Return (X, Y) of the center of cell containing provided text 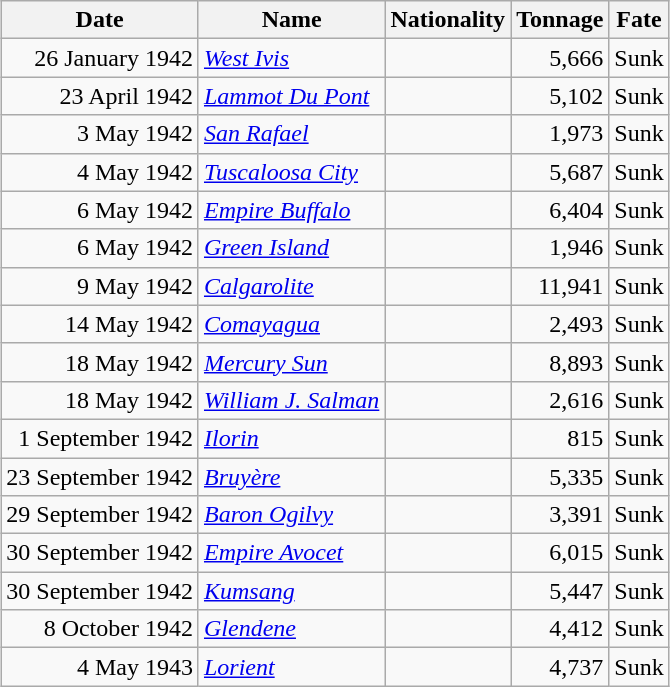
Kumsang (291, 591)
8 October 1942 (100, 629)
Date (100, 20)
Ilorin (291, 438)
4 May 1942 (100, 172)
Lammot Du Pont (291, 96)
3 May 1942 (100, 134)
8,893 (560, 362)
5,666 (560, 58)
2,616 (560, 400)
29 September 1942 (100, 515)
Tuscaloosa City (291, 172)
3,391 (560, 515)
4 May 1943 (100, 667)
Green Island (291, 248)
Calgarolite (291, 286)
4,737 (560, 667)
William J. Salman (291, 400)
Baron Ogilvy (291, 515)
Name (291, 20)
6,404 (560, 210)
5,687 (560, 172)
6,015 (560, 553)
Tonnage (560, 20)
815 (560, 438)
1,946 (560, 248)
Fate (639, 20)
Empire Buffalo (291, 210)
23 September 1942 (100, 477)
11,941 (560, 286)
5,447 (560, 591)
4,412 (560, 629)
Bruyère (291, 477)
Comayagua (291, 324)
14 May 1942 (100, 324)
5,335 (560, 477)
Nationality (448, 20)
1,973 (560, 134)
5,102 (560, 96)
Empire Avocet (291, 553)
9 May 1942 (100, 286)
26 January 1942 (100, 58)
1 September 1942 (100, 438)
2,493 (560, 324)
Mercury Sun (291, 362)
Lorient (291, 667)
Glendene (291, 629)
West Ivis (291, 58)
23 April 1942 (100, 96)
San Rafael (291, 134)
